Provide the (x, y) coordinate of the cell's center where the given text is located.  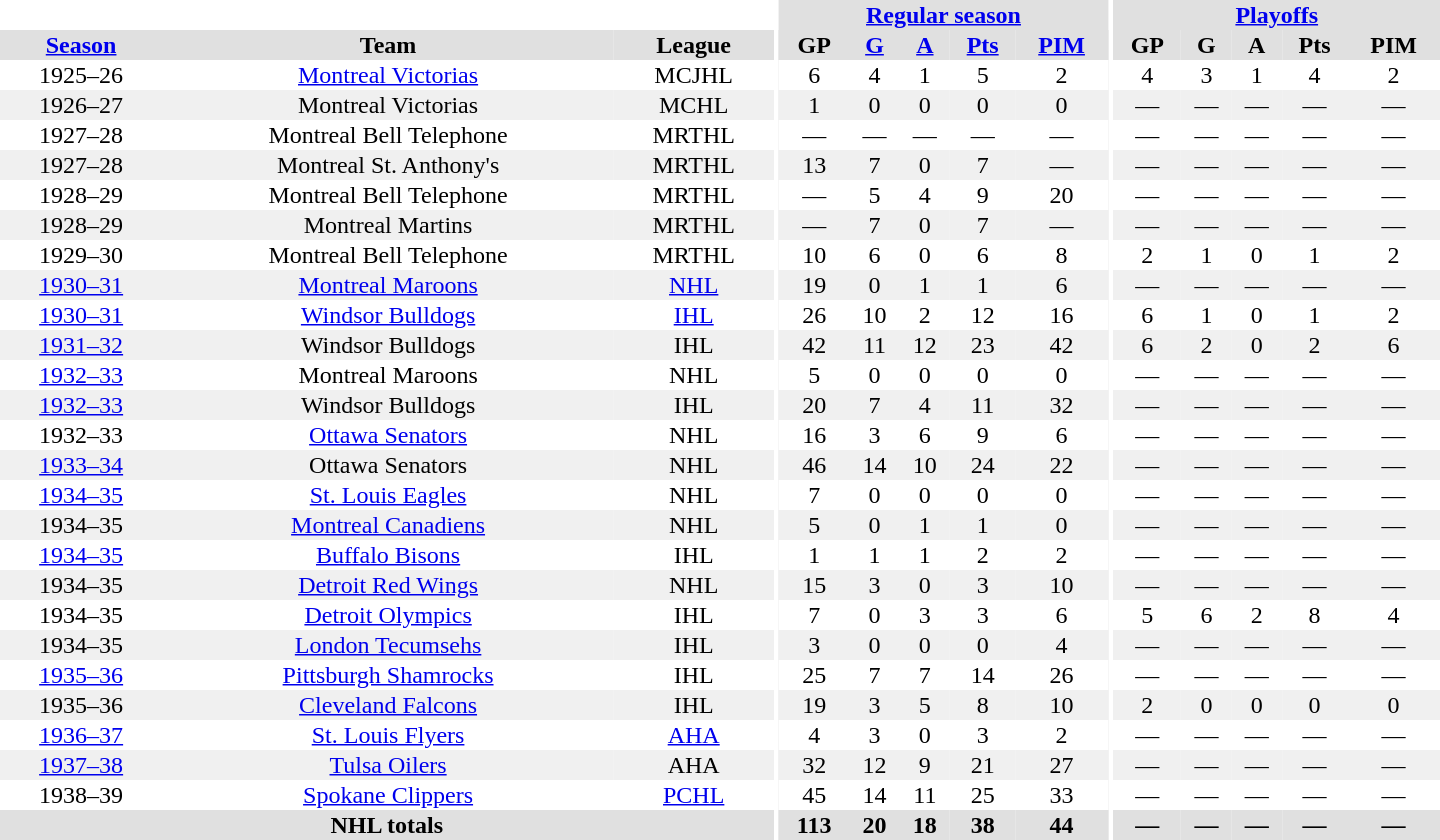
MCHL (694, 105)
1937–38 (81, 765)
1931–32 (81, 345)
15 (814, 585)
PCHL (694, 795)
33 (1062, 795)
18 (925, 825)
Montreal St. Anthony's (388, 165)
27 (1062, 765)
45 (814, 795)
1925–26 (81, 75)
London Tecumsehs (388, 645)
Season (81, 45)
League (694, 45)
Montreal Martins (388, 225)
1938–39 (81, 795)
24 (982, 465)
MCJHL (694, 75)
Team (388, 45)
Spokane Clippers (388, 795)
13 (814, 165)
Detroit Olympics (388, 615)
Playoffs (1276, 15)
Pittsburgh Shamrocks (388, 675)
Detroit Red Wings (388, 585)
44 (1062, 825)
Cleveland Falcons (388, 705)
1929–30 (81, 255)
Montreal Canadiens (388, 525)
38 (982, 825)
St. Louis Flyers (388, 735)
Buffalo Bisons (388, 555)
22 (1062, 465)
1933–34 (81, 465)
21 (982, 765)
1936–37 (81, 735)
113 (814, 825)
1926–27 (81, 105)
46 (814, 465)
St. Louis Eagles (388, 495)
NHL totals (386, 825)
23 (982, 345)
Regular season (944, 15)
Tulsa Oilers (388, 765)
